Return the (x, y) coordinate for the center point of the cell that contains the specified text.  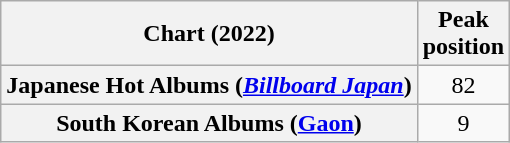
Chart (2022) (209, 34)
Peakposition (463, 34)
82 (463, 85)
Japanese Hot Albums (Billboard Japan) (209, 85)
South Korean Albums (Gaon) (209, 123)
9 (463, 123)
